Locate the cell with the specified text and output its (X, Y) center coordinate. 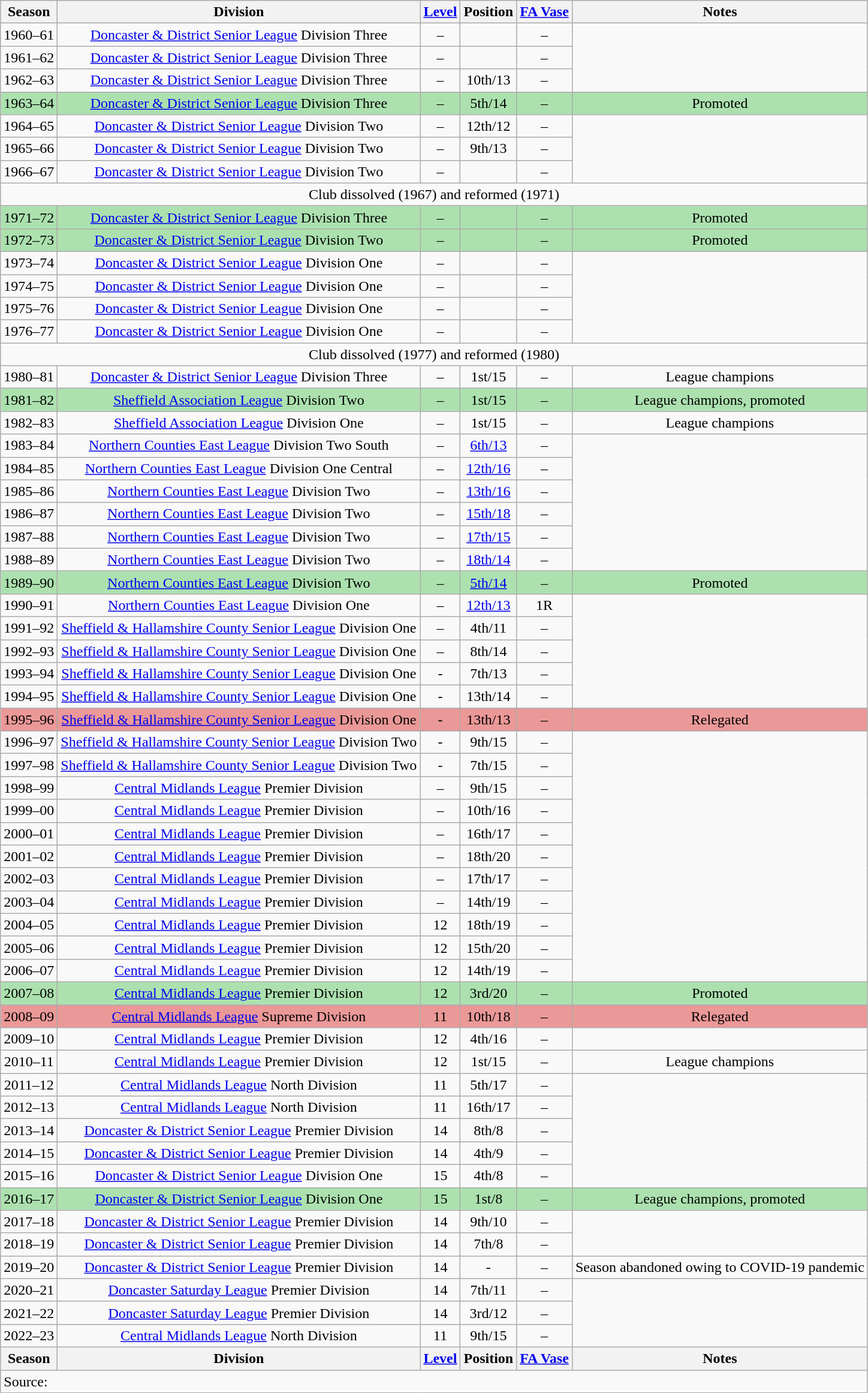
2009–10 (29, 1039)
7th/8 (489, 1244)
Club dissolved (1967) and reformed (1971) (434, 194)
17th/15 (489, 537)
1994–95 (29, 697)
1992–93 (29, 651)
Sheffield Association League Division Two (239, 400)
2013–14 (29, 1130)
18th/14 (489, 559)
1981–82 (29, 400)
2008–09 (29, 1016)
8th/8 (489, 1130)
1995–96 (29, 720)
12th/12 (489, 126)
1998–99 (29, 788)
2010–11 (29, 1062)
7th/15 (489, 765)
2015–16 (29, 1176)
1st/8 (489, 1199)
8th/14 (489, 651)
18th/19 (489, 925)
13th/13 (489, 720)
Northern Counties East League Division One (239, 605)
17th/17 (489, 879)
Central Midlands League Supreme Division (239, 1016)
Season abandoned owing to COVID-19 pandemic (719, 1267)
13th/16 (489, 491)
Northern Counties East League Division One Central (239, 468)
1973–74 (29, 263)
1986–87 (29, 514)
1966–67 (29, 172)
1993–94 (29, 674)
1987–88 (29, 537)
Source: (434, 1381)
2019–20 (29, 1267)
12th/16 (489, 468)
2007–08 (29, 993)
13th/14 (489, 697)
1965–66 (29, 149)
1996–97 (29, 742)
Sheffield Association League Division One (239, 423)
2005–06 (29, 947)
5th/17 (489, 1085)
2020–21 (29, 1290)
1991–92 (29, 628)
2002–03 (29, 879)
2018–19 (29, 1244)
7th/11 (489, 1290)
1961–62 (29, 58)
1960–61 (29, 35)
1990–91 (29, 605)
10th/16 (489, 811)
18th/20 (489, 856)
9th/13 (489, 149)
4th/11 (489, 628)
2017–18 (29, 1221)
2003–04 (29, 902)
10th/18 (489, 1016)
1984–85 (29, 468)
2004–05 (29, 925)
4th/16 (489, 1039)
2000–01 (29, 834)
3rd/20 (489, 993)
1999–00 (29, 811)
2022–23 (29, 1335)
2012–13 (29, 1108)
1988–89 (29, 559)
1975–76 (29, 309)
2011–12 (29, 1085)
1982–83 (29, 423)
1963–64 (29, 103)
1989–90 (29, 582)
15th/20 (489, 947)
1980–81 (29, 377)
2021–22 (29, 1313)
Northern Counties East League Division Two South (239, 446)
1983–84 (29, 446)
4th/9 (489, 1153)
2016–17 (29, 1199)
1964–65 (29, 126)
1972–73 (29, 240)
1976–77 (29, 332)
1R (544, 605)
10th/13 (489, 80)
12th/13 (489, 605)
3rd/12 (489, 1313)
1971–72 (29, 217)
15th/18 (489, 514)
4th/8 (489, 1176)
1997–98 (29, 765)
2014–15 (29, 1153)
2001–02 (29, 856)
6th/13 (489, 446)
2006–07 (29, 970)
1974–75 (29, 286)
7th/13 (489, 674)
1985–86 (29, 491)
Club dissolved (1977) and reformed (1980) (434, 354)
1962–63 (29, 80)
9th/10 (489, 1221)
